Return the [X, Y] coordinate for the center point of the cell that contains the specified text.  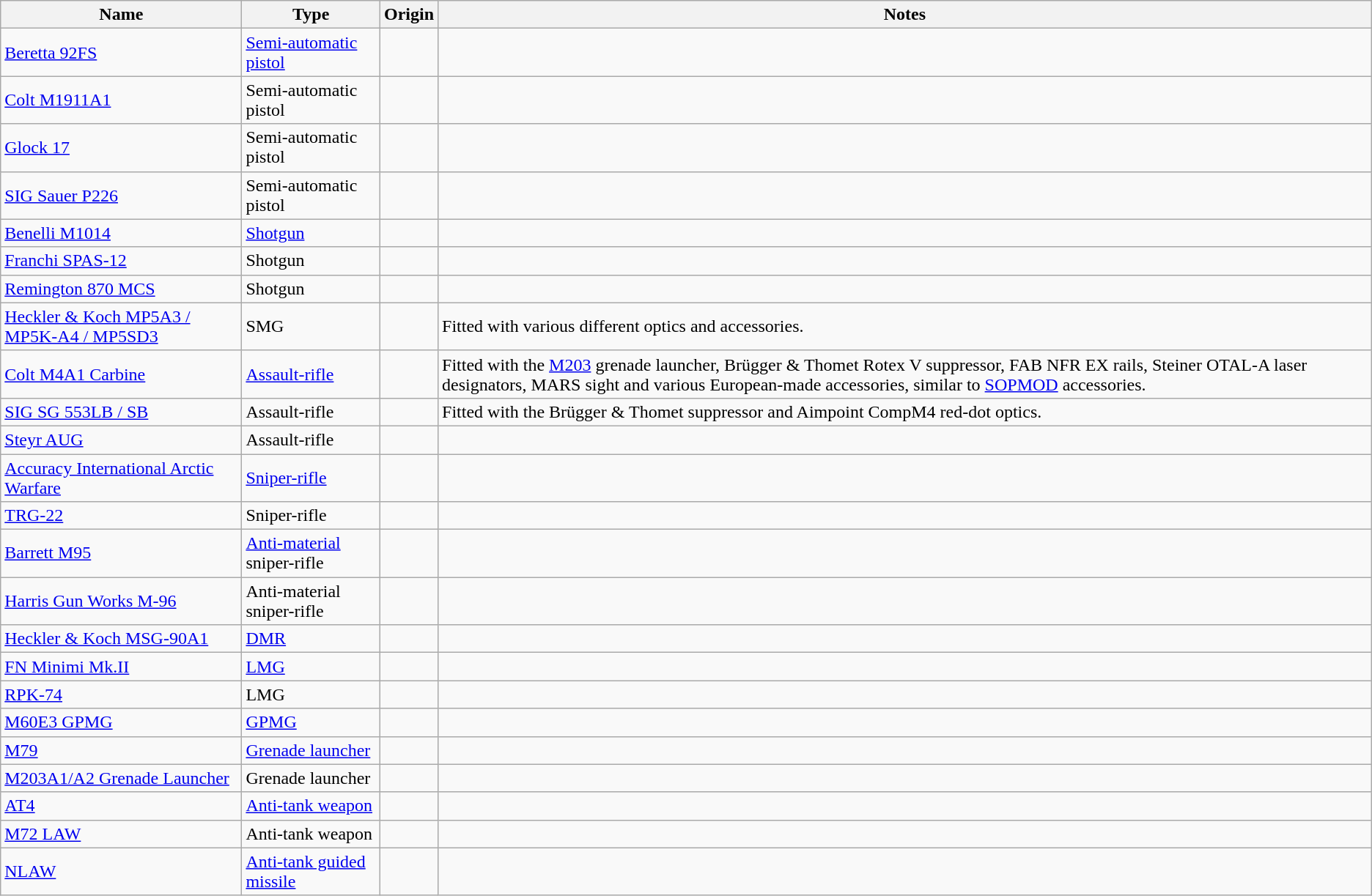
Colt M4A1 Carbine [122, 374]
Heckler & Koch MP5A3 / MP5K-A4 / MP5SD3 [122, 327]
Franchi SPAS-12 [122, 261]
M72 LAW [122, 834]
DMR [311, 639]
SMG [311, 327]
NLAW [122, 872]
Name [122, 15]
Benelli M1014 [122, 233]
Heckler & Koch MSG-90A1 [122, 639]
Colt M1911A1 [122, 100]
SIG SG 553LB / SB [122, 412]
Steyr AUG [122, 440]
M203A1/A2 Grenade Launcher [122, 778]
RPK-74 [122, 695]
Anti-tank guided missile [311, 872]
Glock 17 [122, 148]
Harris Gun Works M-96 [122, 601]
Barrett M95 [122, 554]
M60E3 GPMG [122, 722]
Fitted with the Brügger & Thomet suppressor and Aimpoint CompM4 red-dot optics. [905, 412]
M79 [122, 750]
Remington 870 MCS [122, 289]
SIG Sauer P226 [122, 195]
Type [311, 15]
FN Minimi Mk.II [122, 667]
Notes [905, 15]
Origin [409, 15]
TRG-22 [122, 516]
Fitted with various different optics and accessories. [905, 327]
AT4 [122, 806]
Beretta 92FS [122, 53]
Accuracy International Arctic Warfare [122, 478]
GPMG [311, 722]
